Locate the cell with the specified text and output its [x, y] center coordinate. 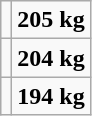
194 kg [51, 96]
205 kg [51, 20]
204 kg [51, 58]
